Detect which cell encompasses the target text, then output its [x, y] center coordinate. 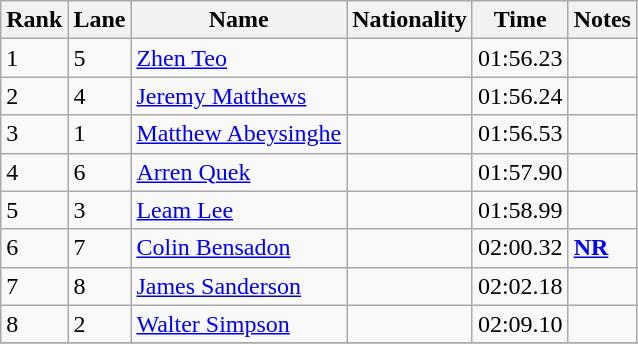
NR [602, 248]
Nationality [410, 20]
02:02.18 [520, 286]
James Sanderson [239, 286]
Time [520, 20]
02:00.32 [520, 248]
Jeremy Matthews [239, 96]
Zhen Teo [239, 58]
01:56.53 [520, 134]
Arren Quek [239, 172]
Walter Simpson [239, 324]
Colin Bensadon [239, 248]
Rank [34, 20]
Lane [100, 20]
01:56.23 [520, 58]
Notes [602, 20]
01:56.24 [520, 96]
02:09.10 [520, 324]
01:57.90 [520, 172]
Name [239, 20]
Leam Lee [239, 210]
Matthew Abeysinghe [239, 134]
01:58.99 [520, 210]
